Return [X, Y] of the center of cell containing provided text 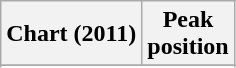
Chart (2011) [72, 34]
Peakposition [188, 34]
